Extract the [X, Y] coordinate from the center of the cell holding the provided text.  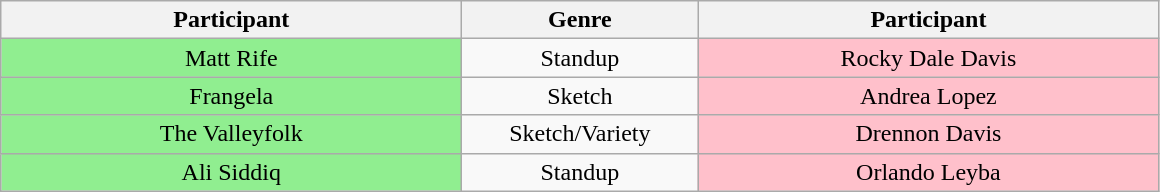
Orlando Leyba [928, 172]
Matt Rife [232, 58]
Ali Siddiq [232, 172]
Andrea Lopez [928, 96]
The Valleyfolk [232, 134]
Genre [580, 20]
Sketch [580, 96]
Rocky Dale Davis [928, 58]
Frangela [232, 96]
Drennon Davis [928, 134]
Sketch/Variety [580, 134]
